Provide the [X, Y] coordinate of the cell's center where the given text is located.  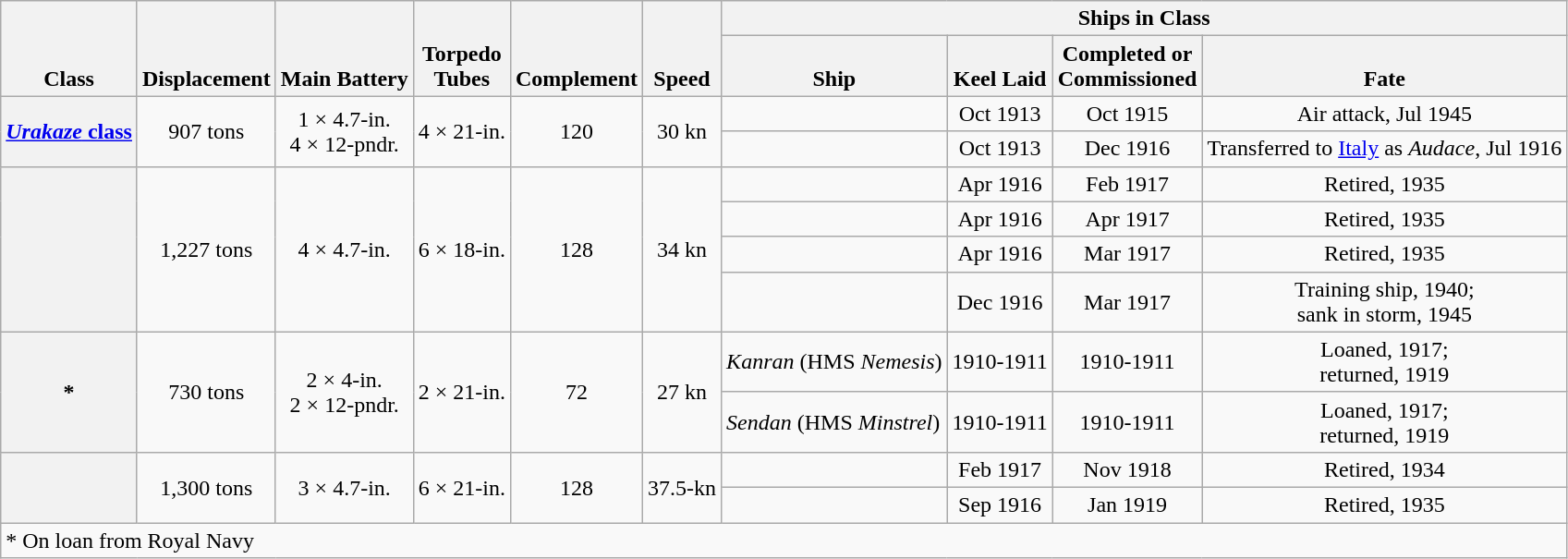
Complement [577, 48]
* On loan from Royal Navy [784, 541]
34 kn [682, 249]
1 × 4.7‑in.4 × 12‑pndr. [344, 131]
Speed [682, 48]
730 tons [206, 392]
3 × 4.7-in. [344, 487]
Kanran (HMS Nemesis) [834, 362]
37.5‑kn [682, 487]
Displacement [206, 48]
Sendan (HMS Minstrel) [834, 421]
Air attack, Jul 1945 [1384, 114]
Apr 1917 [1127, 219]
4 × 4.7-in. [344, 249]
TorpedoTubes [462, 48]
Completed orCommissioned [1127, 67]
Sep 1916 [1000, 504]
Ships in Class [1144, 18]
120 [577, 131]
Retired, 1934 [1384, 469]
907 tons [206, 131]
Urakaze class [69, 131]
4 × 21‑in. [462, 131]
2 × 4‑in.2 × 12‑pndr. [344, 392]
Transferred to Italy as Audace, Jul 1916 [1384, 149]
Keel Laid [1000, 67]
1,227 tons [206, 249]
Main Battery [344, 48]
72 [577, 392]
Ship [834, 67]
Oct 1915 [1127, 114]
Training ship, 1940;sank in storm, 1945 [1384, 301]
Class [69, 48]
27 kn [682, 392]
* [69, 392]
Fate [1384, 67]
6 × 18-in. [462, 249]
2 × 21-in. [462, 392]
6 × 21-in. [462, 487]
1,300 tons [206, 487]
Nov 1918 [1127, 469]
Jan 1919 [1127, 504]
30 kn [682, 131]
